Scan for the cell matching the given text and deliver its [X, Y] coordinate at center. 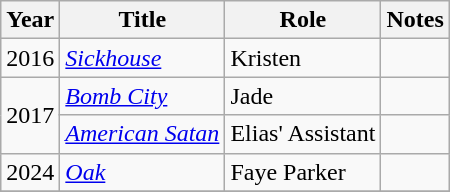
American Satan [142, 134]
Jade [303, 96]
Oak [142, 172]
Notes [415, 20]
Kristen [303, 58]
Year [30, 20]
Elias' Assistant [303, 134]
Bomb City [142, 96]
Sickhouse [142, 58]
Role [303, 20]
Title [142, 20]
2017 [30, 115]
2024 [30, 172]
Faye Parker [303, 172]
2016 [30, 58]
